Locate the cell with the specified text and output its (x, y) center coordinate. 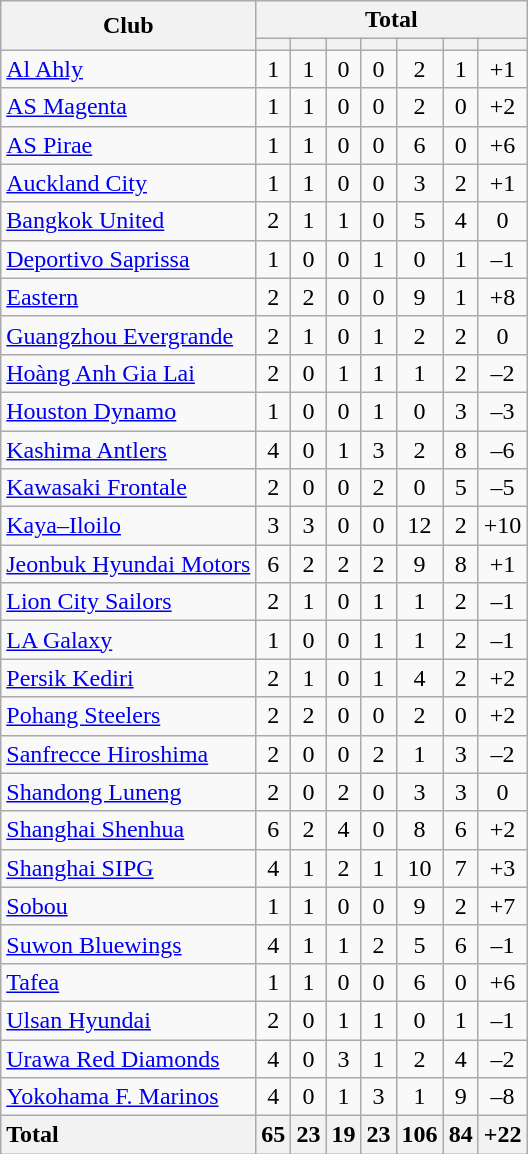
Pohang Steelers (128, 716)
Sobou (128, 906)
Houston Dynamo (128, 411)
LA Galaxy (128, 640)
Auckland City (128, 183)
7 (460, 868)
Suwon Bluewings (128, 944)
65 (274, 1135)
Kashima Antlers (128, 449)
+7 (502, 906)
Lion City Sailors (128, 602)
Ulsan Hyundai (128, 1020)
Jeonbuk Hyundai Motors (128, 564)
–3 (502, 411)
+22 (502, 1135)
84 (460, 1135)
Shandong Luneng (128, 792)
–8 (502, 1097)
Guangzhou Evergrande (128, 335)
AS Pirae (128, 145)
Eastern (128, 297)
12 (420, 526)
+3 (502, 868)
+10 (502, 526)
Tafea (128, 982)
–5 (502, 488)
+8 (502, 297)
Kaya–Iloilo (128, 526)
Sanfrecce Hiroshima (128, 754)
Urawa Red Diamonds (128, 1059)
–6 (502, 449)
Kawasaki Frontale (128, 488)
Shanghai SIPG (128, 868)
19 (344, 1135)
106 (420, 1135)
Deportivo Saprissa (128, 259)
Al Ahly (128, 69)
Shanghai Shenhua (128, 830)
Persik Kediri (128, 678)
AS Magenta (128, 107)
Bangkok United (128, 221)
Hoàng Anh Gia Lai (128, 373)
Yokohama F. Marinos (128, 1097)
Club (128, 26)
10 (420, 868)
